Pinpoint the cell where the given text exists, returning its [x, y] midpoint coordinate. 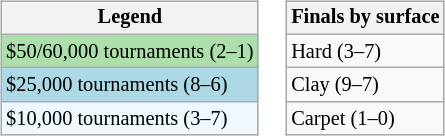
Legend [130, 18]
Finals by surface [365, 18]
$50/60,000 tournaments (2–1) [130, 51]
Hard (3–7) [365, 51]
$10,000 tournaments (3–7) [130, 119]
Carpet (1–0) [365, 119]
Clay (9–7) [365, 85]
$25,000 tournaments (8–6) [130, 85]
